Identify which cell holds the provided text, then report its (X, Y) central coordinate. 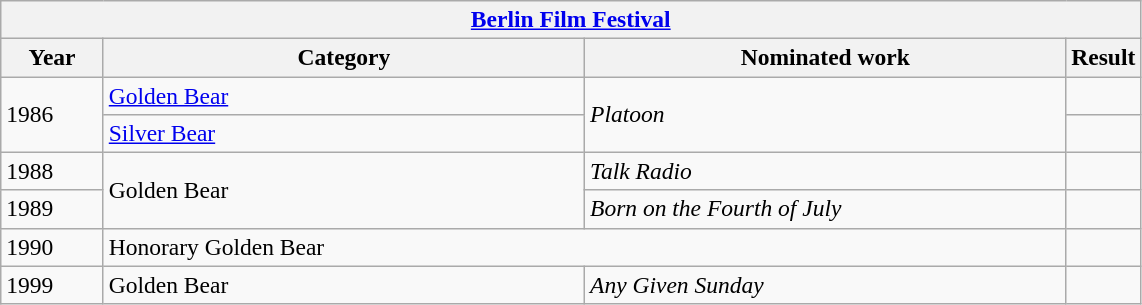
Result (1104, 57)
Category (344, 57)
Born on the Fourth of July (826, 209)
Platoon (826, 114)
Silver Bear (344, 133)
Honorary Golden Bear (584, 247)
Any Given Sunday (826, 285)
1988 (52, 171)
Berlin Film Festival (571, 19)
Talk Radio (826, 171)
Nominated work (826, 57)
1990 (52, 247)
1999 (52, 285)
1986 (52, 114)
Year (52, 57)
1989 (52, 209)
